Detect which cell encompasses the target text, then output its [X, Y] center coordinate. 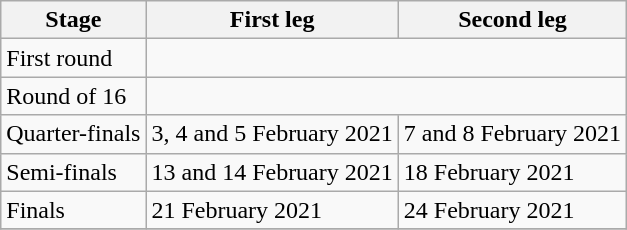
21 February 2021 [272, 210]
7 and 8 February 2021 [512, 134]
Finals [74, 210]
24 February 2021 [512, 210]
18 February 2021 [512, 172]
3, 4 and 5 February 2021 [272, 134]
Quarter-finals [74, 134]
First leg [272, 20]
Second leg [512, 20]
Stage [74, 20]
13 and 14 February 2021 [272, 172]
Round of 16 [74, 96]
Semi-finals [74, 172]
First round [74, 58]
